For the text-containing cell, return its midpoint in (X, Y) coordinate format. 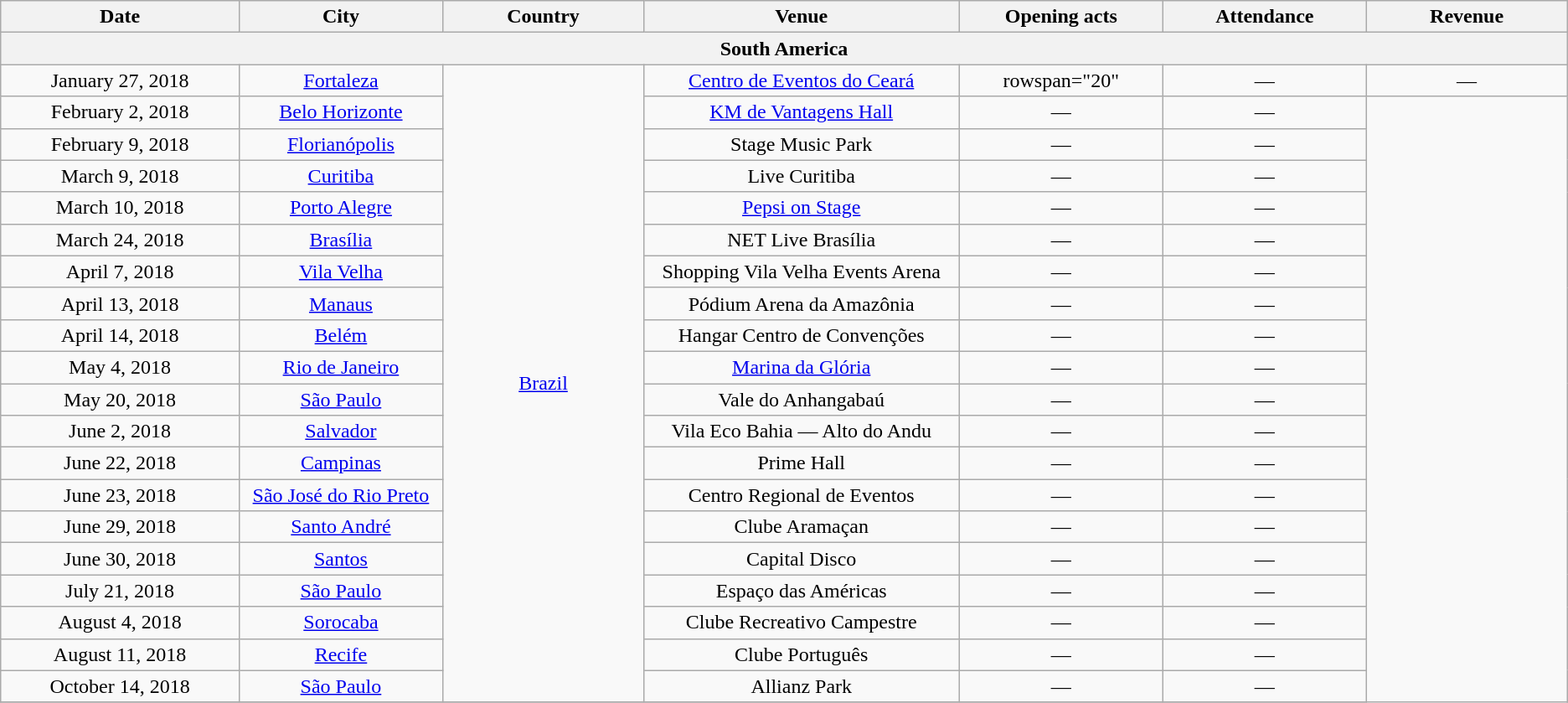
Recife (340, 654)
Date (121, 17)
Country (543, 17)
Centro de Eventos do Ceará (802, 80)
Marina da Glória (802, 367)
Allianz Park (802, 686)
Porto Alegre (340, 208)
Vale do Anhangabaú (802, 400)
June 2, 2018 (121, 432)
Attendance (1265, 17)
August 11, 2018 (121, 654)
South America (784, 49)
March 10, 2018 (121, 208)
Belo Horizonte (340, 112)
KM de Vantagens Hall (802, 112)
Campinas (340, 463)
Clube Português (802, 654)
Espaço das Américas (802, 591)
Pódium Arena da Amazônia (802, 303)
Fortaleza (340, 80)
Clube Recreativo Campestre (802, 623)
August 4, 2018 (121, 623)
Belém (340, 335)
Pepsi on Stage (802, 208)
Rio de Janeiro (340, 367)
June 30, 2018 (121, 559)
Prime Hall (802, 463)
Manaus (340, 303)
February 2, 2018 (121, 112)
Centro Regional de Eventos (802, 495)
Hangar Centro de Convenções (802, 335)
Santos (340, 559)
City (340, 17)
Vila Velha (340, 271)
July 21, 2018 (121, 591)
NET Live Brasília (802, 240)
Opening acts (1061, 17)
February 9, 2018 (121, 144)
Sorocaba (340, 623)
São José do Rio Preto (340, 495)
October 14, 2018 (121, 686)
June 22, 2018 (121, 463)
Salvador (340, 432)
June 29, 2018 (121, 527)
Stage Music Park (802, 144)
April 13, 2018 (121, 303)
May 4, 2018 (121, 367)
Brasília (340, 240)
Brazil (543, 384)
April 7, 2018 (121, 271)
Vila Eco Bahia — Alto do Andu (802, 432)
Revenue (1467, 17)
Shopping Vila Velha Events Arena (802, 271)
Live Curitiba (802, 176)
May 20, 2018 (121, 400)
Florianópolis (340, 144)
January 27, 2018 (121, 80)
April 14, 2018 (121, 335)
Clube Aramaçan (802, 527)
March 9, 2018 (121, 176)
Santo André (340, 527)
March 24, 2018 (121, 240)
Curitiba (340, 176)
Venue (802, 17)
rowspan="20" (1061, 80)
Capital Disco (802, 559)
June 23, 2018 (121, 495)
